Provide the [x, y] coordinate of the cell's center where the given text is located.  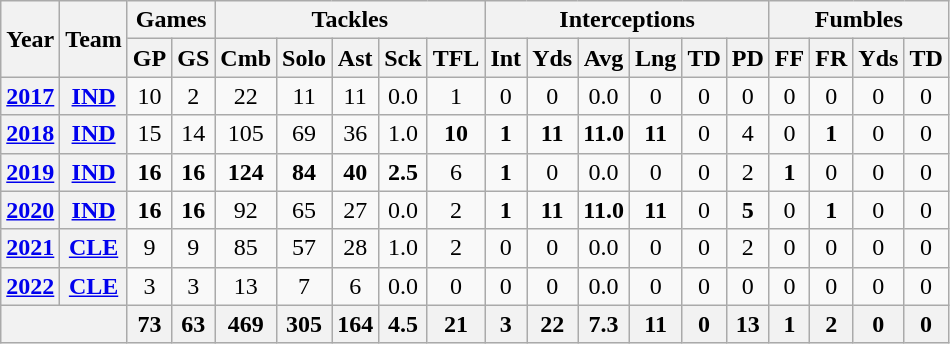
Lng [655, 58]
15 [149, 134]
Avg [604, 58]
TFL [456, 58]
Ast [356, 58]
469 [246, 324]
Solo [304, 58]
FF [789, 58]
Interceptions [627, 20]
2020 [30, 210]
Sck [403, 58]
2.5 [403, 172]
2021 [30, 248]
63 [194, 324]
73 [149, 324]
2019 [30, 172]
Int [506, 58]
28 [356, 248]
7.3 [604, 324]
21 [456, 324]
Cmb [246, 58]
5 [748, 210]
Games [170, 20]
92 [246, 210]
14 [194, 134]
27 [356, 210]
124 [246, 172]
2017 [30, 96]
105 [246, 134]
2018 [30, 134]
Fumbles [858, 20]
40 [356, 172]
85 [246, 248]
Year [30, 39]
65 [304, 210]
PD [748, 58]
7 [304, 286]
164 [356, 324]
305 [304, 324]
4 [748, 134]
84 [304, 172]
GS [194, 58]
FR [832, 58]
Team [94, 39]
2022 [30, 286]
36 [356, 134]
69 [304, 134]
Tackles [350, 20]
GP [149, 58]
57 [304, 248]
4.5 [403, 324]
